Extract the [x, y] coordinate from the center of the cell holding the provided text.  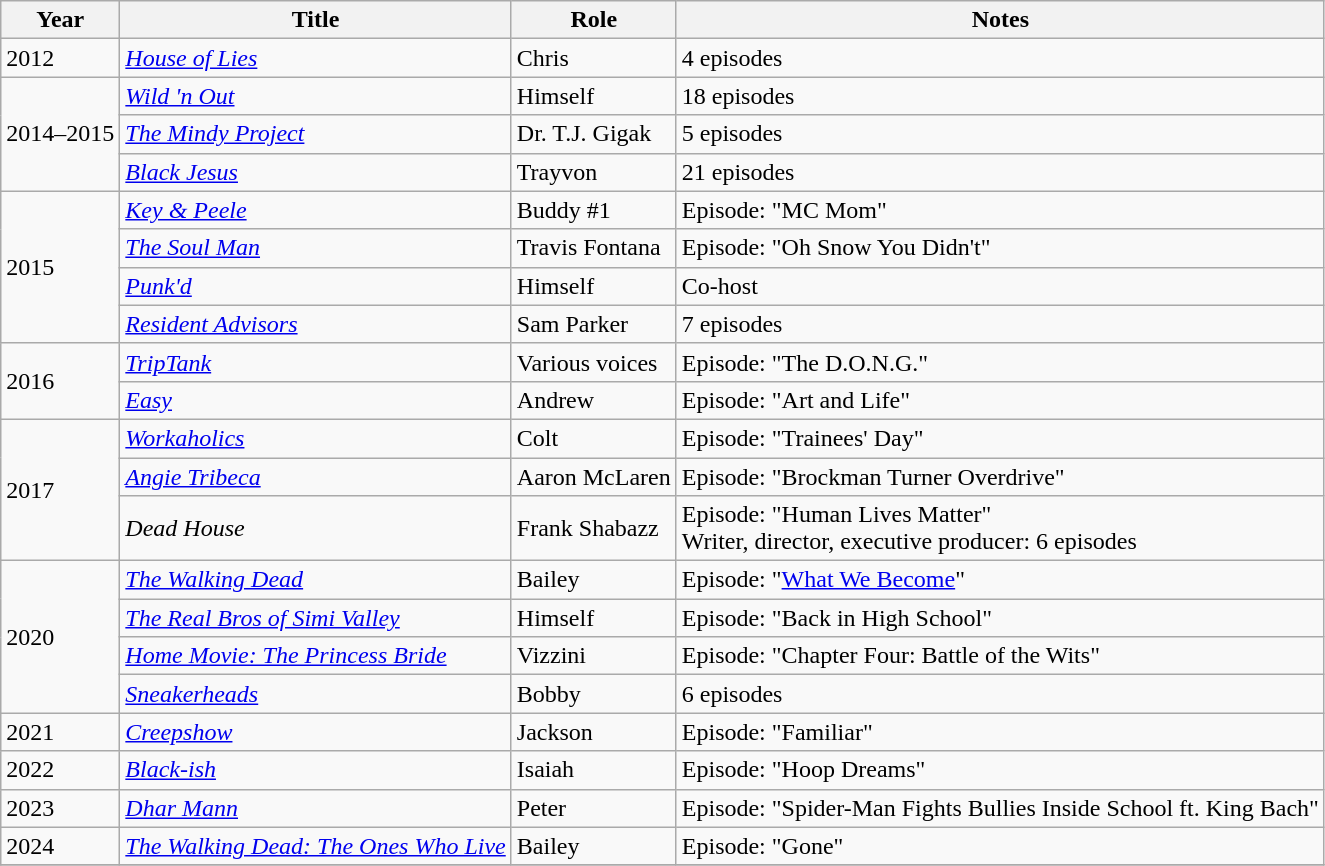
Sneakerheads [316, 694]
The Walking Dead [316, 580]
2020 [60, 637]
2024 [60, 846]
Workaholics [316, 438]
6 episodes [1000, 694]
Various voices [594, 362]
Role [594, 20]
Episode: "MC Mom" [1000, 210]
Jackson [594, 732]
Black-ish [316, 770]
2012 [60, 58]
2016 [60, 381]
Title [316, 20]
2023 [60, 808]
Dhar Mann [316, 808]
The Soul Man [316, 248]
Buddy #1 [594, 210]
Episode: "Oh Snow You Didn't" [1000, 248]
Chris [594, 58]
Easy [316, 400]
Episode: "The D.O.N.G." [1000, 362]
2021 [60, 732]
Episode: "Spider-Man Fights Bullies Inside School ft. King Bach" [1000, 808]
18 episodes [1000, 96]
Bobby [594, 694]
The Walking Dead: The Ones Who Live [316, 846]
Colt [594, 438]
7 episodes [1000, 324]
Wild 'n Out [316, 96]
Notes [1000, 20]
Co-host [1000, 286]
The Mindy Project [316, 134]
House of Lies [316, 58]
Year [60, 20]
Resident Advisors [316, 324]
Episode: "Brockman Turner Overdrive" [1000, 477]
Black Jesus [316, 172]
21 episodes [1000, 172]
2014–2015 [60, 134]
Isaiah [594, 770]
Trayvon [594, 172]
Angie Tribeca [316, 477]
Sam Parker [594, 324]
2022 [60, 770]
TripTank [316, 362]
Dr. T.J. Gigak [594, 134]
Creepshow [316, 732]
Dead House [316, 528]
Key & Peele [316, 210]
Episode: "Familiar" [1000, 732]
2017 [60, 490]
Episode: "Hoop Dreams" [1000, 770]
Vizzini [594, 656]
The Real Bros of Simi Valley [316, 618]
Episode: "Gone" [1000, 846]
Episode: "Trainees' Day" [1000, 438]
Episode: "What We Become" [1000, 580]
5 episodes [1000, 134]
Aaron McLaren [594, 477]
Episode: "Back in High School" [1000, 618]
Home Movie: The Princess Bride [316, 656]
4 episodes [1000, 58]
Episode: "Art and Life" [1000, 400]
Episode: "Chapter Four: Battle of the Wits" [1000, 656]
2015 [60, 267]
Punk'd [316, 286]
Andrew [594, 400]
Episode: "Human Lives Matter"Writer, director, executive producer: 6 episodes [1000, 528]
Peter [594, 808]
Travis Fontana [594, 248]
Frank Shabazz [594, 528]
